Capture the cell that displays the provided text and extract its (X, Y) central coordinate. 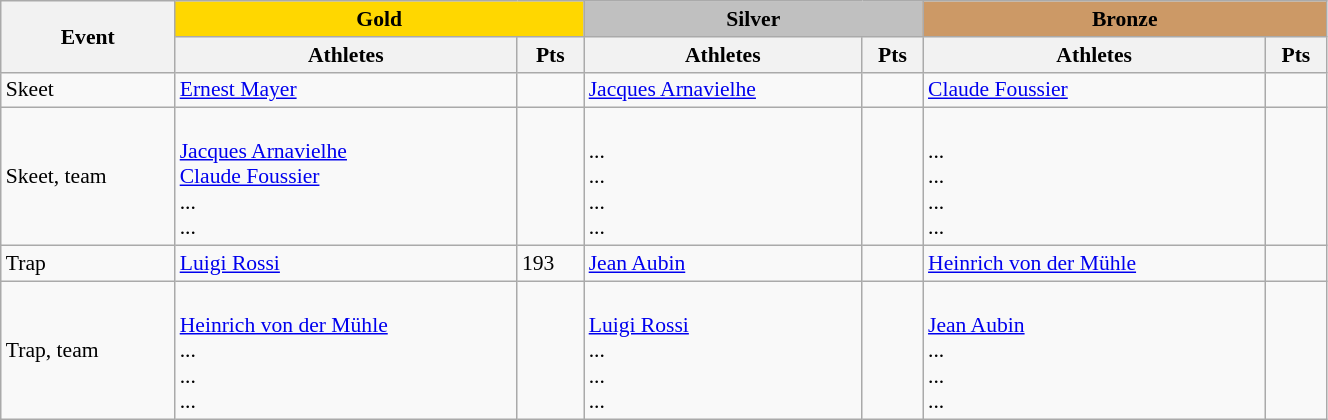
Luigi Rossi......... (723, 350)
Jacques ArnavielheClaude Foussier...... (346, 177)
Heinrich von der Mühle......... (346, 350)
Jacques Arnavielhe (723, 90)
193 (550, 264)
Silver (754, 19)
Skeet, team (88, 177)
Bronze (1124, 19)
Luigi Rossi (346, 264)
Trap, team (88, 350)
Gold (380, 19)
Heinrich von der Mühle (1094, 264)
Event (88, 36)
Jean Aubin (723, 264)
Ernest Mayer (346, 90)
Claude Foussier (1094, 90)
Skeet (88, 90)
Trap (88, 264)
Jean Aubin......... (1094, 350)
